Return (X, Y) of the center of cell containing provided text 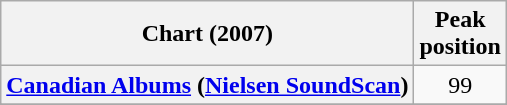
99 (460, 85)
Chart (2007) (208, 34)
Canadian Albums (Nielsen SoundScan) (208, 85)
Peakposition (460, 34)
